Detect which cell encompasses the target text, then output its [x, y] center coordinate. 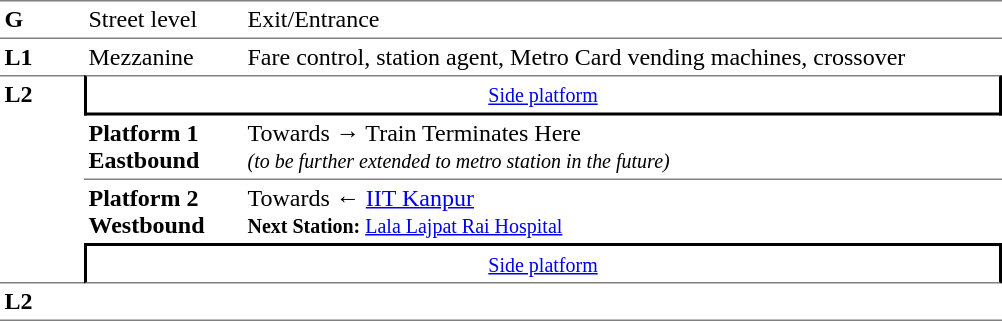
Fare control, station agent, Metro Card vending machines, crossover [622, 57]
L1 [42, 57]
Towards → Train Terminates Here(to be further extended to metro station in the future) [622, 148]
Mezzanine [164, 57]
G [42, 20]
Street level [164, 20]
Exit/Entrance [622, 20]
Platform 2Westbound [164, 212]
Platform 1Eastbound [164, 148]
Towards ← IIT KanpurNext Station: Lala Lajpat Rai Hospital [622, 212]
L2 [42, 179]
